Output the [x, y] coordinate of the center of the cell containing the given text.  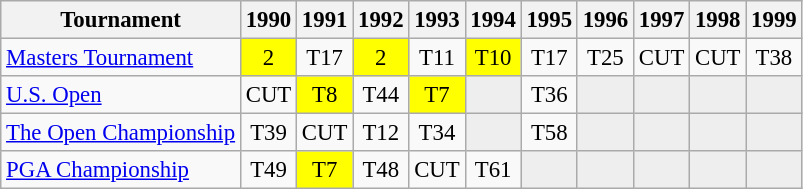
T8 [325, 95]
1999 [774, 20]
T11 [437, 58]
The Open Championship [121, 133]
T39 [268, 133]
1991 [325, 20]
T36 [549, 95]
U.S. Open [121, 95]
1998 [718, 20]
T44 [381, 95]
Masters Tournament [121, 58]
1996 [605, 20]
1992 [381, 20]
T58 [549, 133]
1993 [437, 20]
T12 [381, 133]
1990 [268, 20]
1995 [549, 20]
T10 [493, 58]
1997 [661, 20]
PGA Championship [121, 170]
Tournament [121, 20]
T34 [437, 133]
T49 [268, 170]
T61 [493, 170]
T48 [381, 170]
T38 [774, 58]
T25 [605, 58]
1994 [493, 20]
